Output the [x, y] coordinate of the center of the cell containing the given text.  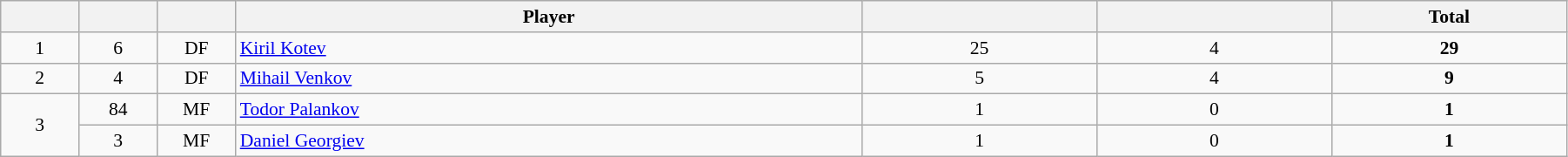
29 [1449, 48]
9 [1449, 78]
Mihail Venkov [549, 78]
5 [980, 78]
84 [118, 110]
Todor Palankov [549, 110]
6 [118, 48]
Total [1449, 17]
25 [980, 48]
2 [40, 78]
Player [549, 17]
Daniel Georgiev [549, 141]
Kiril Kotev [549, 48]
